Detect which cell encompasses the target text, then output its (x, y) center coordinate. 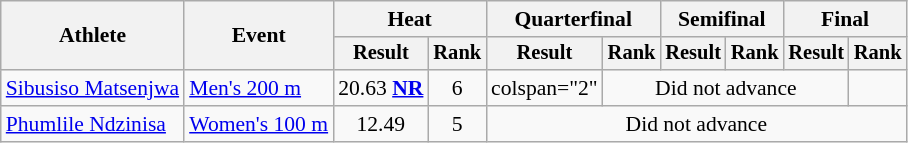
Semifinal (722, 19)
colspan="2" (544, 88)
Phumlile Ndzinisa (92, 124)
Quarterfinal (573, 19)
5 (457, 124)
Final (844, 19)
Women's 100 m (258, 124)
Sibusiso Matsenjwa (92, 88)
Event (258, 36)
Men's 200 m (258, 88)
20.63 NR (380, 88)
12.49 (380, 124)
Athlete (92, 36)
Heat (410, 19)
6 (457, 88)
